Identify which cell holds the provided text, then report its (X, Y) central coordinate. 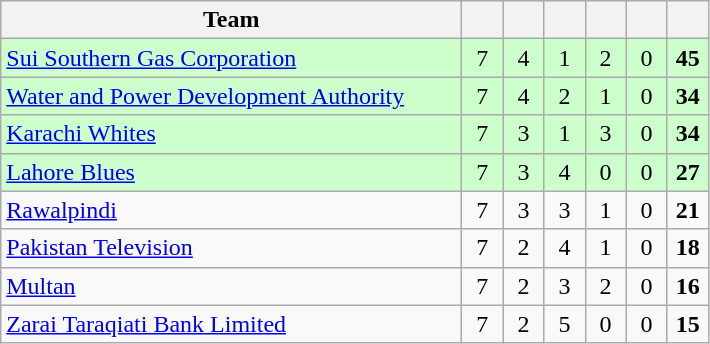
45 (688, 58)
Water and Power Development Authority (232, 96)
27 (688, 172)
Multan (232, 286)
Rawalpindi (232, 210)
16 (688, 286)
Zarai Taraqiati Bank Limited (232, 324)
21 (688, 210)
5 (564, 324)
Team (232, 20)
Karachi Whites (232, 134)
18 (688, 248)
Lahore Blues (232, 172)
Pakistan Television (232, 248)
15 (688, 324)
Sui Southern Gas Corporation (232, 58)
